Scan for the cell matching the given text and deliver its [X, Y] coordinate at center. 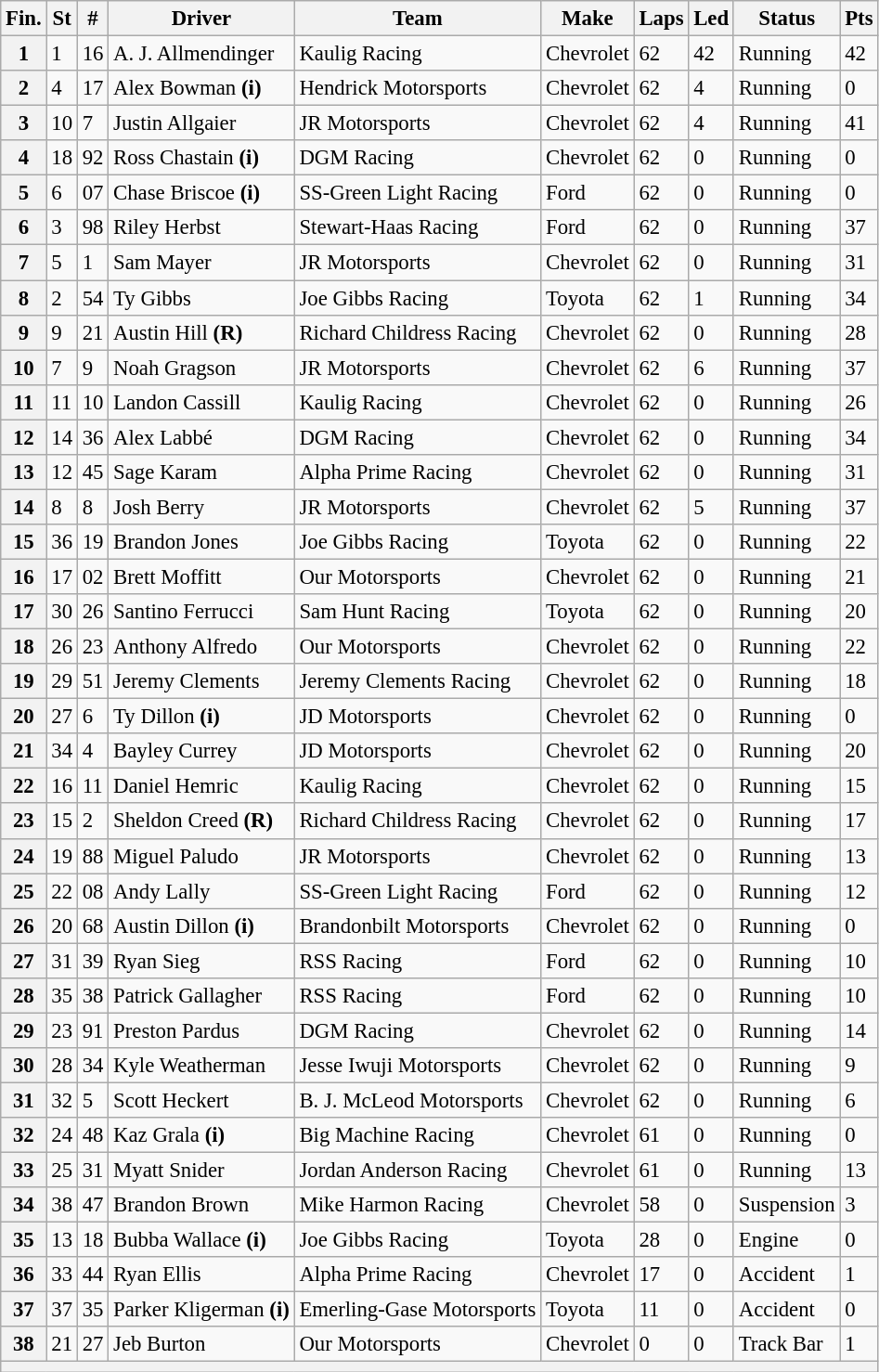
Fin. [24, 19]
Brandon Brown [201, 1205]
Brandon Jones [201, 542]
Mike Harmon Racing [418, 1205]
92 [93, 158]
Jordan Anderson Racing [418, 1171]
Brett Moffitt [201, 576]
Make [588, 19]
Led [711, 19]
B. J. McLeod Motorsports [418, 1100]
Hendrick Motorsports [418, 88]
Austin Hill (R) [201, 332]
Jeremy Clements Racing [418, 681]
Anthony Alfredo [201, 647]
Driver [201, 19]
Ross Chastain (i) [201, 158]
A. J. Allmendinger [201, 54]
Kaz Grala (i) [201, 1135]
88 [93, 856]
48 [93, 1135]
Sage Karam [201, 472]
Scott Heckert [201, 1100]
Preston Pardus [201, 1030]
Andy Lally [201, 891]
Riley Herbst [201, 227]
# [93, 19]
Status [786, 19]
Alex Bowman (i) [201, 88]
Chase Briscoe (i) [201, 193]
45 [93, 472]
Jeb Burton [201, 1345]
Parker Kligerman (i) [201, 1310]
Josh Berry [201, 507]
51 [93, 681]
Austin Dillon (i) [201, 925]
Daniel Hemric [201, 786]
Bayley Currey [201, 751]
98 [93, 227]
07 [93, 193]
41 [860, 123]
91 [93, 1030]
St [61, 19]
Noah Gragson [201, 368]
Pts [860, 19]
Sam Mayer [201, 263]
Team [418, 19]
Ryan Ellis [201, 1275]
54 [93, 298]
Kyle Weatherman [201, 1066]
Bubba Wallace (i) [201, 1240]
Ty Gibbs [201, 298]
58 [661, 1205]
Justin Allgaier [201, 123]
Miguel Paludo [201, 856]
Big Machine Racing [418, 1135]
08 [93, 891]
Sheldon Creed (R) [201, 822]
Stewart-Haas Racing [418, 227]
Suspension [786, 1205]
Myatt Snider [201, 1171]
Patrick Gallagher [201, 996]
44 [93, 1275]
Track Bar [786, 1345]
Santino Ferrucci [201, 612]
02 [93, 576]
Jesse Iwuji Motorsports [418, 1066]
Emerling-Gase Motorsports [418, 1310]
47 [93, 1205]
Brandonbilt Motorsports [418, 925]
39 [93, 961]
Jeremy Clements [201, 681]
Alex Labbé [201, 437]
Ryan Sieg [201, 961]
68 [93, 925]
Landon Cassill [201, 402]
Engine [786, 1240]
Ty Dillon (i) [201, 717]
Laps [661, 19]
Sam Hunt Racing [418, 612]
